Locate the cell with the specified text and output its [X, Y] center coordinate. 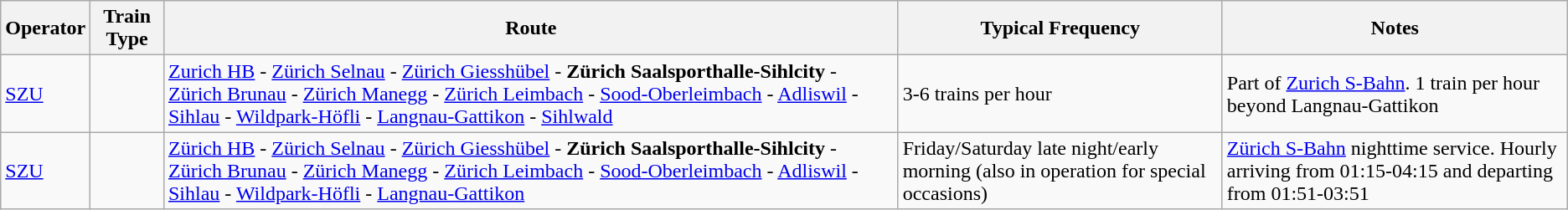
Operator [45, 28]
Typical Frequency [1060, 28]
Notes [1395, 28]
3-6 trains per hour [1060, 94]
Zürich S-Bahn nighttime service. Hourly arriving from 01:15-04:15 and departing from 01:51-03:51 [1395, 171]
Train Type [127, 28]
Route [531, 28]
Part of Zurich S-Bahn. 1 train per hour beyond Langnau-Gattikon [1395, 94]
Friday/Saturday late night/early morning (also in operation for special occasions) [1060, 171]
